Provide the [x, y] coordinate of the cell's center where the given text is located.  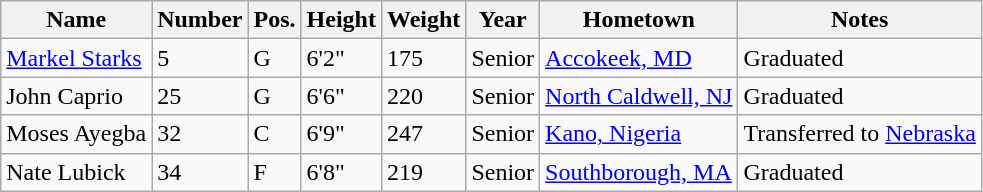
Moses Ayegba [76, 134]
Hometown [639, 20]
Southborough, MA [639, 172]
247 [423, 134]
Name [76, 20]
Weight [423, 20]
F [274, 172]
34 [200, 172]
219 [423, 172]
25 [200, 96]
6'9" [341, 134]
220 [423, 96]
Kano, Nigeria [639, 134]
Height [341, 20]
Number [200, 20]
Year [503, 20]
Notes [860, 20]
C [274, 134]
32 [200, 134]
Markel Starks [76, 58]
John Caprio [76, 96]
6'8" [341, 172]
Accokeek, MD [639, 58]
Transferred to Nebraska [860, 134]
175 [423, 58]
Nate Lubick [76, 172]
6'6" [341, 96]
Pos. [274, 20]
5 [200, 58]
North Caldwell, NJ [639, 96]
6'2" [341, 58]
